Pinpoint the cell where the given text exists, returning its (x, y) midpoint coordinate. 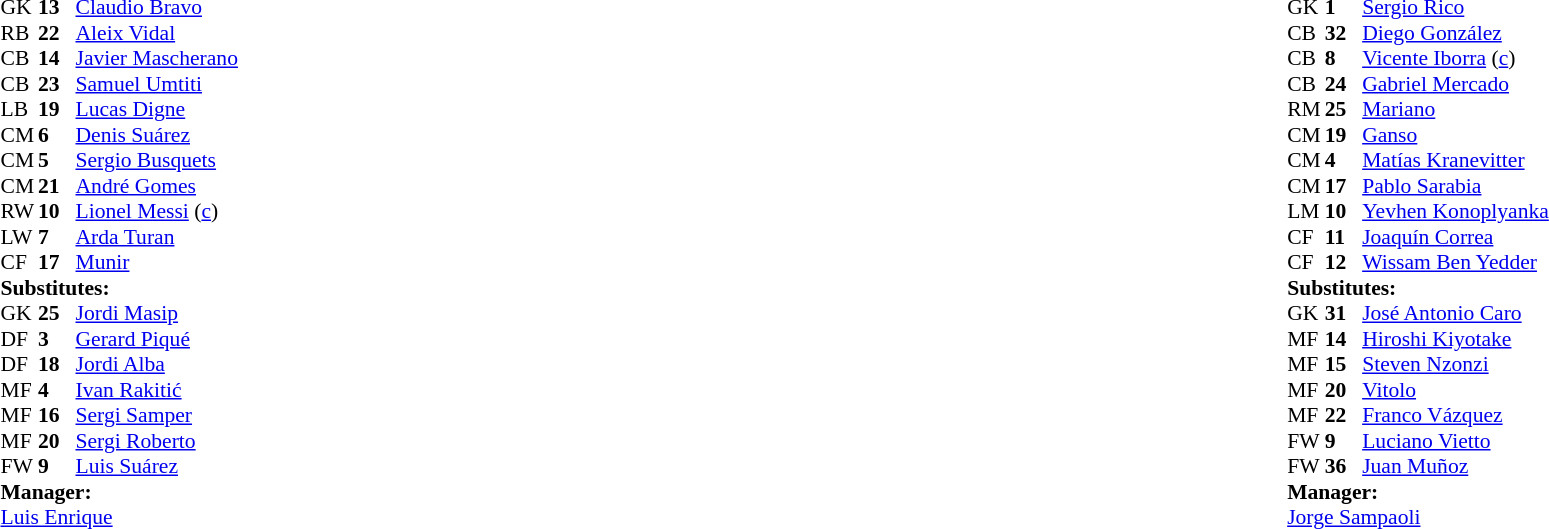
7 (57, 237)
11 (1344, 237)
Yevhen Konoplyanka (1456, 211)
Lionel Messi (c) (157, 211)
Juan Muñoz (1456, 467)
RW (19, 211)
Matías Kranevitter (1456, 161)
Ivan Rakitić (157, 390)
Hiroshi Kiyotake (1456, 339)
3 (57, 339)
Javier Mascherano (157, 59)
LW (19, 237)
José Antonio Caro (1456, 313)
Jordi Masip (157, 313)
Sergi Samper (157, 415)
18 (57, 365)
Sergio Busquets (157, 161)
LM (1306, 211)
Ganso (1456, 135)
Lucas Digne (157, 109)
LB (19, 109)
16 (57, 415)
Gabriel Mercado (1456, 84)
André Gomes (157, 186)
Wissam Ben Yedder (1456, 263)
Jordi Alba (157, 365)
8 (1344, 59)
Joaquín Correa (1456, 237)
5 (57, 161)
Vitolo (1456, 390)
Sergi Roberto (157, 441)
RB (19, 33)
24 (1344, 84)
32 (1344, 33)
Samuel Umtiti (157, 84)
Munir (157, 263)
Aleix Vidal (157, 33)
36 (1344, 467)
31 (1344, 313)
Denis Suárez (157, 135)
Vicente Iborra (c) (1456, 59)
RM (1306, 109)
6 (57, 135)
Diego González (1456, 33)
Arda Turan (157, 237)
21 (57, 186)
15 (1344, 365)
23 (57, 84)
12 (1344, 263)
Franco Vázquez (1456, 415)
Gerard Piqué (157, 339)
Pablo Sarabia (1456, 186)
Steven Nzonzi (1456, 365)
Luciano Vietto (1456, 441)
Mariano (1456, 109)
Luis Suárez (157, 467)
